Output the (x, y) coordinate of the center of the cell containing the given text.  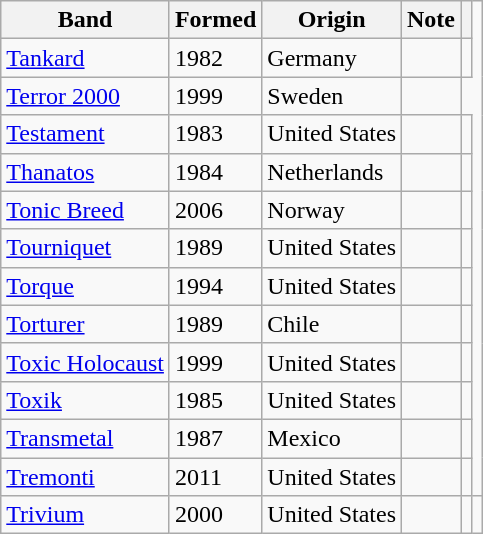
Origin (332, 20)
Chile (332, 324)
Testament (86, 134)
Tonic Breed (86, 210)
Germany (332, 58)
Tremonti (86, 477)
2011 (215, 477)
Toxic Holocaust (86, 362)
1982 (215, 58)
1983 (215, 134)
2000 (215, 515)
Netherlands (332, 172)
Transmetal (86, 438)
Band (86, 20)
Note (432, 20)
1987 (215, 438)
Toxik (86, 400)
Norway (332, 210)
Tourniquet (86, 248)
1985 (215, 400)
1994 (215, 286)
Torque (86, 286)
Terror 2000 (86, 96)
Trivium (86, 515)
Tankard (86, 58)
Torturer (86, 324)
Mexico (332, 438)
1984 (215, 172)
Thanatos (86, 172)
Formed (215, 20)
2006 (215, 210)
Sweden (332, 96)
